Find where the given text appears and provide that cell's center as (X, Y) coordinate. 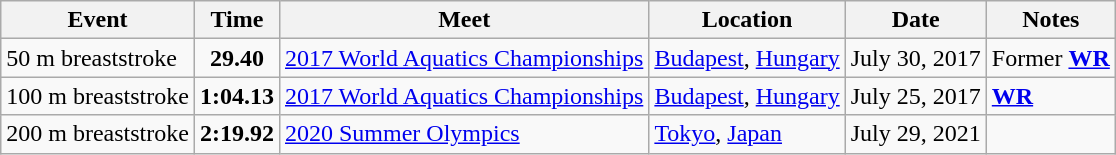
Location (747, 20)
29.40 (236, 58)
2:19.92 (236, 134)
July 25, 2017 (916, 96)
July 30, 2017 (916, 58)
Notes (1050, 20)
2020 Summer Olympics (464, 134)
Meet (464, 20)
Former WR (1050, 58)
Date (916, 20)
July 29, 2021 (916, 134)
100 m breaststroke (98, 96)
50 m breaststroke (98, 58)
Time (236, 20)
Tokyo, Japan (747, 134)
200 m breaststroke (98, 134)
WR (1050, 96)
Event (98, 20)
1:04.13 (236, 96)
